Locate the cell with the specified text and output its (X, Y) center coordinate. 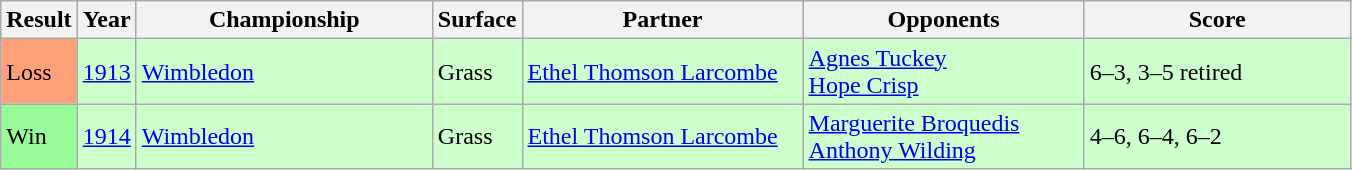
Year (106, 20)
Agnes Tuckey Hope Crisp (944, 72)
Marguerite Broquedis Anthony Wilding (944, 136)
1914 (106, 136)
4–6, 6–4, 6–2 (1217, 136)
Partner (662, 20)
Win (39, 136)
Championship (284, 20)
Surface (477, 20)
6–3, 3–5 retired (1217, 72)
Loss (39, 72)
Score (1217, 20)
Result (39, 20)
1913 (106, 72)
Opponents (944, 20)
